Return [X, Y] of the center of cell containing provided text 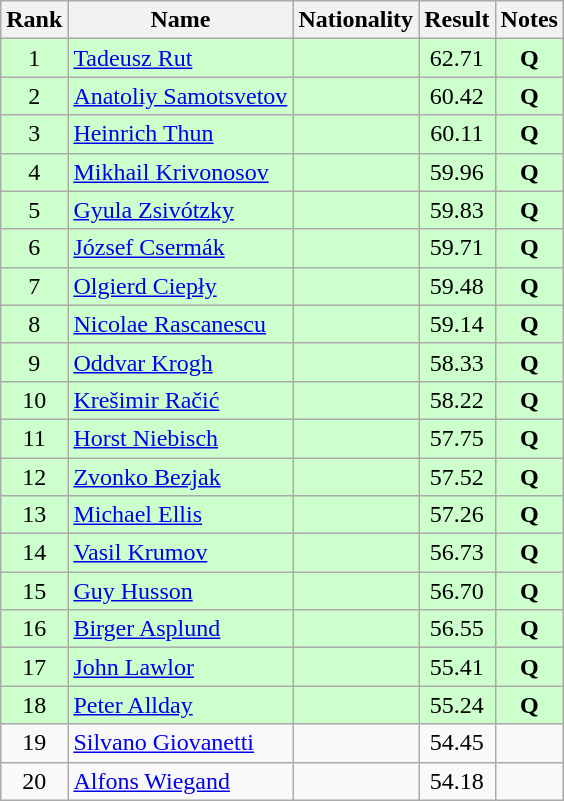
Birger Asplund [180, 629]
57.26 [457, 515]
58.22 [457, 400]
54.45 [457, 743]
Olgierd Ciepły [180, 286]
62.71 [457, 58]
Alfons Wiegand [180, 781]
Name [180, 20]
Silvano Giovanetti [180, 743]
6 [34, 248]
7 [34, 286]
59.48 [457, 286]
14 [34, 553]
55.41 [457, 667]
20 [34, 781]
56.70 [457, 591]
Heinrich Thun [180, 134]
60.42 [457, 96]
Zvonko Bezjak [180, 477]
58.33 [457, 362]
2 [34, 96]
57.52 [457, 477]
11 [34, 438]
Result [457, 20]
56.73 [457, 553]
8 [34, 324]
4 [34, 172]
12 [34, 477]
Guy Husson [180, 591]
Rank [34, 20]
54.18 [457, 781]
Vasil Krumov [180, 553]
1 [34, 58]
Oddvar Krogh [180, 362]
60.11 [457, 134]
13 [34, 515]
Nicolae Rascanescu [180, 324]
John Lawlor [180, 667]
16 [34, 629]
József Csermák [180, 248]
Michael Ellis [180, 515]
Tadeusz Rut [180, 58]
Notes [529, 20]
57.75 [457, 438]
56.55 [457, 629]
Horst Niebisch [180, 438]
19 [34, 743]
18 [34, 705]
Anatoliy Samotsvetov [180, 96]
9 [34, 362]
10 [34, 400]
59.71 [457, 248]
59.14 [457, 324]
17 [34, 667]
Mikhail Krivonosov [180, 172]
55.24 [457, 705]
3 [34, 134]
15 [34, 591]
Krešimir Račić [180, 400]
5 [34, 210]
Gyula Zsivótzky [180, 210]
Peter Allday [180, 705]
59.83 [457, 210]
Nationality [356, 20]
59.96 [457, 172]
